Provide the [x, y] coordinate of the cell's center where the given text is located.  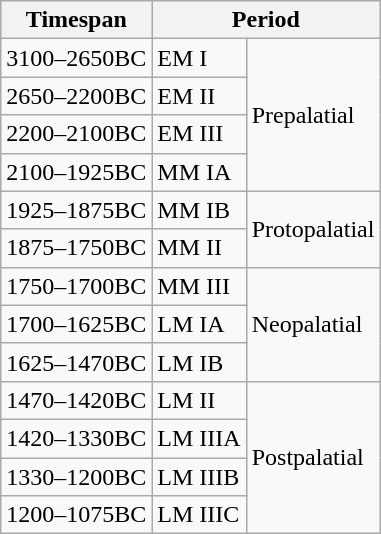
LM IIIC [199, 515]
2200–2100BC [76, 134]
Prepalatial [313, 115]
LM IB [199, 362]
MM IB [199, 210]
Timespan [76, 20]
2650–2200BC [76, 96]
Postpalatial [313, 457]
1470–1420BC [76, 400]
2100–1925BC [76, 172]
MM IA [199, 172]
LM II [199, 400]
LM IIIA [199, 438]
1625–1470BC [76, 362]
LM IA [199, 324]
EM III [199, 134]
1925–1875BC [76, 210]
Protopalatial [313, 229]
1875–1750BC [76, 248]
3100–2650BC [76, 58]
1200–1075BC [76, 515]
EM I [199, 58]
LM IIIB [199, 477]
Neopalatial [313, 324]
1750–1700BC [76, 286]
MM III [199, 286]
MM II [199, 248]
EM II [199, 96]
1420–1330BC [76, 438]
1700–1625BC [76, 324]
1330–1200BC [76, 477]
Period [266, 20]
